Pinpoint the cell where the given text exists, returning its (x, y) midpoint coordinate. 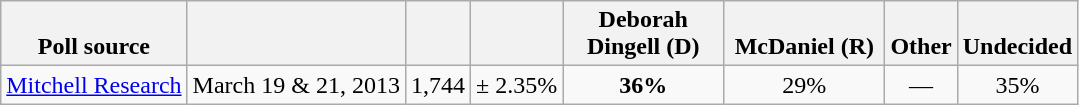
McDaniel (R) (804, 34)
1,744 (438, 85)
DeborahDingell (D) (644, 34)
36% (644, 85)
Poll source (94, 34)
Other (921, 34)
29% (804, 85)
March 19 & 21, 2013 (296, 85)
— (921, 85)
± 2.35% (517, 85)
Undecided (1017, 34)
35% (1017, 85)
Mitchell Research (94, 85)
